Pinpoint the cell where the given text exists, returning its [x, y] midpoint coordinate. 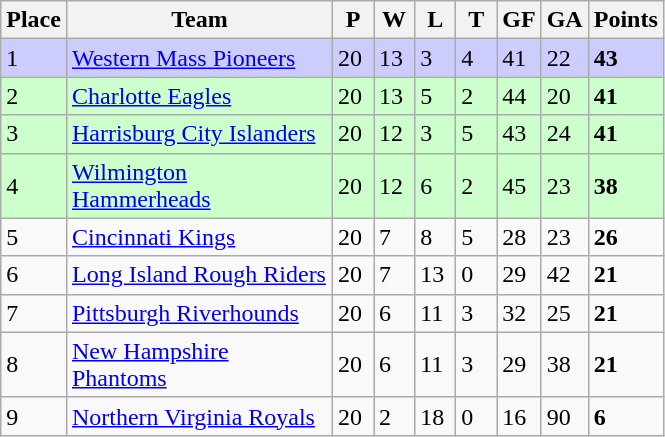
Harrisburg City Islanders [199, 134]
GA [564, 20]
42 [564, 275]
Wilmington Hammerheads [199, 186]
Pittsburgh Riverhounds [199, 313]
Cincinnati Kings [199, 237]
18 [436, 416]
GF [519, 20]
Long Island Rough Riders [199, 275]
Western Mass Pioneers [199, 58]
9 [34, 416]
W [394, 20]
T [476, 20]
New Hampshire Phantoms [199, 364]
L [436, 20]
25 [564, 313]
Team [199, 20]
16 [519, 416]
Northern Virginia Royals [199, 416]
Place [34, 20]
P [354, 20]
1 [34, 58]
44 [519, 96]
28 [519, 237]
24 [564, 134]
32 [519, 313]
26 [626, 237]
45 [519, 186]
Charlotte Eagles [199, 96]
90 [564, 416]
Points [626, 20]
22 [564, 58]
